Capture the cell that displays the provided text and extract its [X, Y] central coordinate. 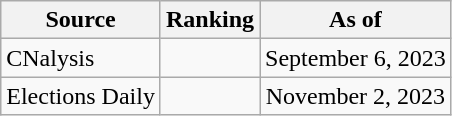
Ranking [210, 20]
CNalysis [81, 58]
September 6, 2023 [356, 58]
As of [356, 20]
Elections Daily [81, 96]
Source [81, 20]
November 2, 2023 [356, 96]
